Find where the given text appears and provide that cell's center as [X, Y] coordinate. 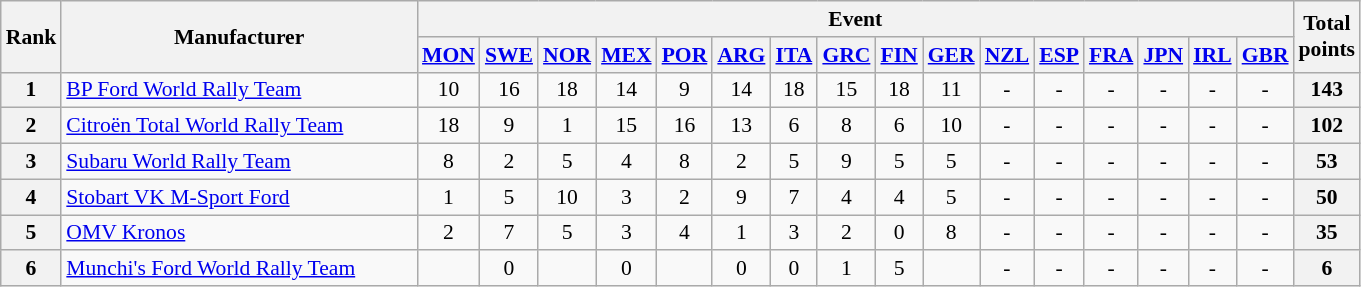
POR [685, 55]
NZL [1008, 55]
NOR [567, 55]
Munchi's Ford World Rally Team [239, 269]
Subaru World Rally Team [239, 162]
Manufacturer [239, 36]
50 [1328, 197]
BP Ford World Rally Team [239, 90]
11 [952, 90]
102 [1328, 126]
MEX [626, 55]
ITA [794, 55]
Event [856, 19]
ARG [741, 55]
MON [448, 55]
Rank [32, 36]
Totalpoints [1328, 36]
13 [741, 126]
Stobart VK M-Sport Ford [239, 197]
Citroën Total World Rally Team [239, 126]
35 [1328, 233]
FRA [1111, 55]
GRC [846, 55]
GBR [1266, 55]
ESP [1059, 55]
IRL [1212, 55]
53 [1328, 162]
OMV Kronos [239, 233]
GER [952, 55]
FIN [898, 55]
JPN [1163, 55]
143 [1328, 90]
SWE [509, 55]
